Determine the [X, Y] coordinate at the center of the cell enclosing the given text.  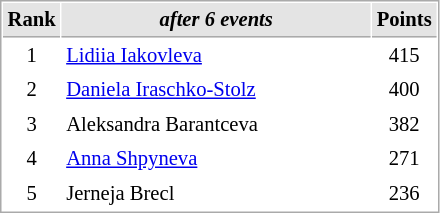
415 [404, 56]
Aleksandra Barantceva [216, 124]
Daniela Iraschko-Stolz [216, 90]
236 [404, 194]
Rank [32, 20]
Anna Shpyneva [216, 158]
3 [32, 124]
Points [404, 20]
4 [32, 158]
Lidiia Iakovleva [216, 56]
400 [404, 90]
Jerneja Brecl [216, 194]
382 [404, 124]
after 6 events [216, 20]
271 [404, 158]
2 [32, 90]
1 [32, 56]
5 [32, 194]
